Provide the (x, y) coordinate of the cell's center where the given text is located.  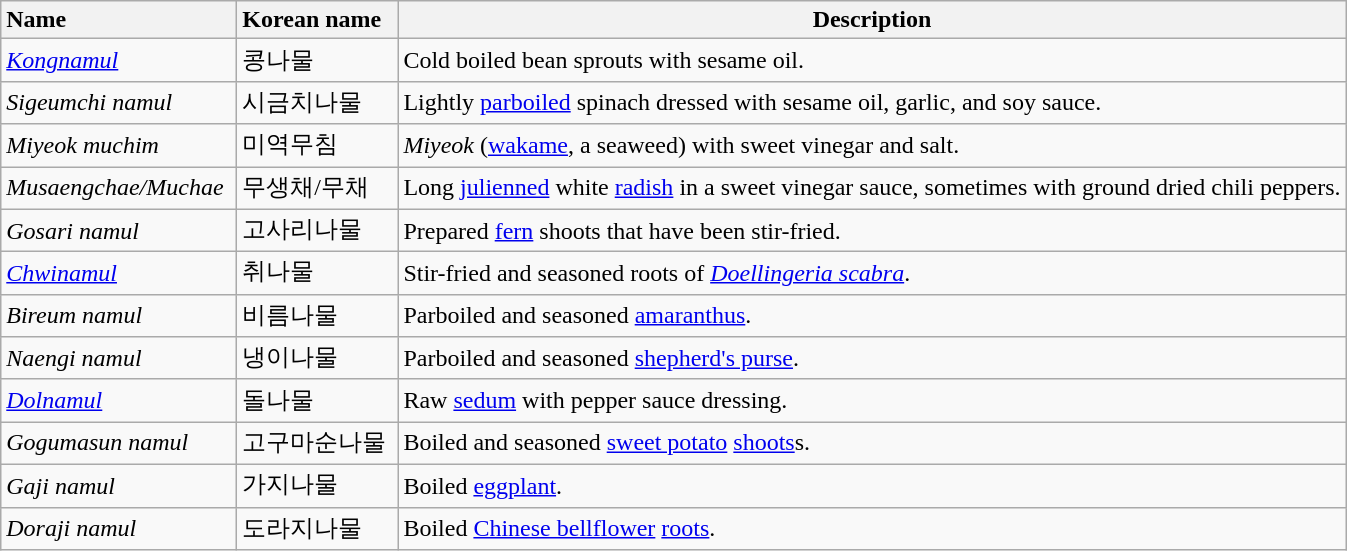
도라지나물 (318, 528)
Name (119, 20)
취나물 (318, 274)
Raw sedum with pepper sauce dressing. (872, 400)
Parboiled and seasoned amaranthus. (872, 316)
콩나물 (318, 60)
Stir-fried and seasoned roots of Doellingeria scabra. (872, 274)
Miyeok muchim (119, 146)
무생채/무채 (318, 188)
Bireum namul (119, 316)
Long julienned white radish in a sweet vinegar sauce, sometimes with ground dried chili peppers. (872, 188)
Gosari namul (119, 230)
돌나물 (318, 400)
Musaengchae/Muchae (119, 188)
시금치나물 (318, 102)
미역무침 (318, 146)
Dolnamul (119, 400)
Boiled and seasoned sweet potato shootss. (872, 444)
Cold boiled bean sprouts with sesame oil. (872, 60)
Prepared fern shoots that have been stir-fried. (872, 230)
Boiled eggplant. (872, 486)
Miyeok (wakame, a seaweed) with sweet vinegar and salt. (872, 146)
고사리나물 (318, 230)
Lightly parboiled spinach dressed with sesame oil, garlic, and soy sauce. (872, 102)
냉이나물 (318, 358)
Description (872, 20)
Naengi namul (119, 358)
Sigeumchi namul (119, 102)
Doraji namul (119, 528)
고구마순나물 (318, 444)
Boiled Chinese bellflower roots. (872, 528)
Chwinamul (119, 274)
가지나물 (318, 486)
Gogumasun namul (119, 444)
Kongnamul (119, 60)
Parboiled and seasoned shepherd's purse. (872, 358)
Gaji namul (119, 486)
Korean name (318, 20)
비름나물 (318, 316)
